From the cell containing the given text, extract its center point as (X, Y) coordinate. 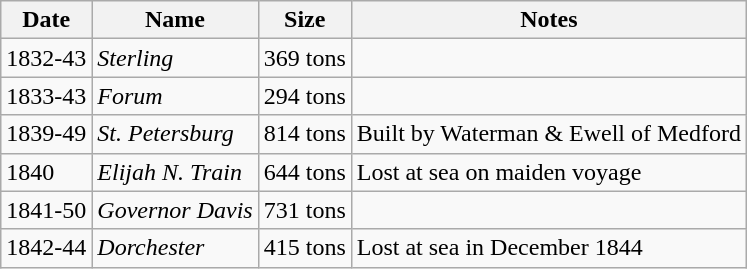
Lost at sea in December 1844 (548, 248)
814 tons (304, 134)
1841-50 (46, 210)
Forum (175, 96)
Built by Waterman & Ewell of Medford (548, 134)
Elijah N. Train (175, 172)
415 tons (304, 248)
1832-43 (46, 58)
644 tons (304, 172)
Dorchester (175, 248)
369 tons (304, 58)
Notes (548, 20)
Name (175, 20)
294 tons (304, 96)
1840 (46, 172)
Lost at sea on maiden voyage (548, 172)
1833-43 (46, 96)
1839-49 (46, 134)
Governor Davis (175, 210)
Date (46, 20)
1842-44 (46, 248)
Sterling (175, 58)
731 tons (304, 210)
St. Petersburg (175, 134)
Size (304, 20)
